Find where the given text appears and provide that cell's center as [X, Y] coordinate. 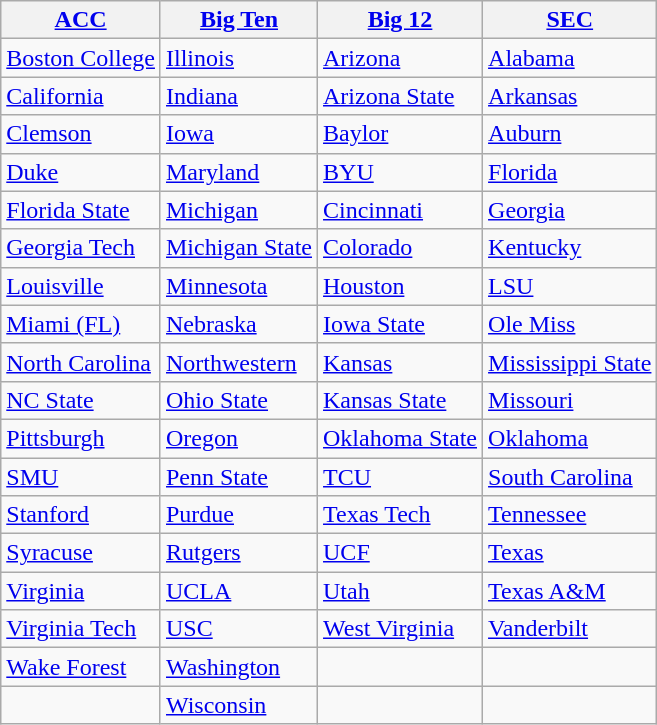
SEC [570, 20]
Oklahoma State [400, 438]
Iowa [238, 134]
SMU [81, 477]
Arizona [400, 58]
Wake Forest [81, 667]
Washington [238, 667]
Virginia Tech [81, 629]
Ohio State [238, 400]
Nebraska [238, 324]
Florida [570, 172]
Utah [400, 591]
Stanford [81, 515]
Arkansas [570, 96]
Boston College [81, 58]
North Carolina [81, 362]
Tennessee [570, 515]
West Virginia [400, 629]
California [81, 96]
Indiana [238, 96]
BYU [400, 172]
Cincinnati [400, 210]
Duke [81, 172]
Purdue [238, 515]
Kansas [400, 362]
Auburn [570, 134]
Pittsburgh [81, 438]
Minnesota [238, 286]
Penn State [238, 477]
Clemson [81, 134]
South Carolina [570, 477]
Big 12 [400, 20]
Syracuse [81, 553]
Michigan [238, 210]
Florida State [81, 210]
Kansas State [400, 400]
USC [238, 629]
Georgia [570, 210]
Ole Miss [570, 324]
Illinois [238, 58]
LSU [570, 286]
Maryland [238, 172]
Arizona State [400, 96]
TCU [400, 477]
Michigan State [238, 248]
Baylor [400, 134]
Alabama [570, 58]
Wisconsin [238, 705]
Texas Tech [400, 515]
Virginia [81, 591]
Georgia Tech [81, 248]
Louisville [81, 286]
Oklahoma [570, 438]
Houston [400, 286]
Big Ten [238, 20]
Miami (FL) [81, 324]
Iowa State [400, 324]
UCF [400, 553]
Kentucky [570, 248]
Texas A&M [570, 591]
Missouri [570, 400]
Northwestern [238, 362]
ACC [81, 20]
NC State [81, 400]
Rutgers [238, 553]
Colorado [400, 248]
Vanderbilt [570, 629]
Oregon [238, 438]
Mississippi State [570, 362]
UCLA [238, 591]
Texas [570, 553]
